Pinpoint the cell where the given text exists, returning its (X, Y) midpoint coordinate. 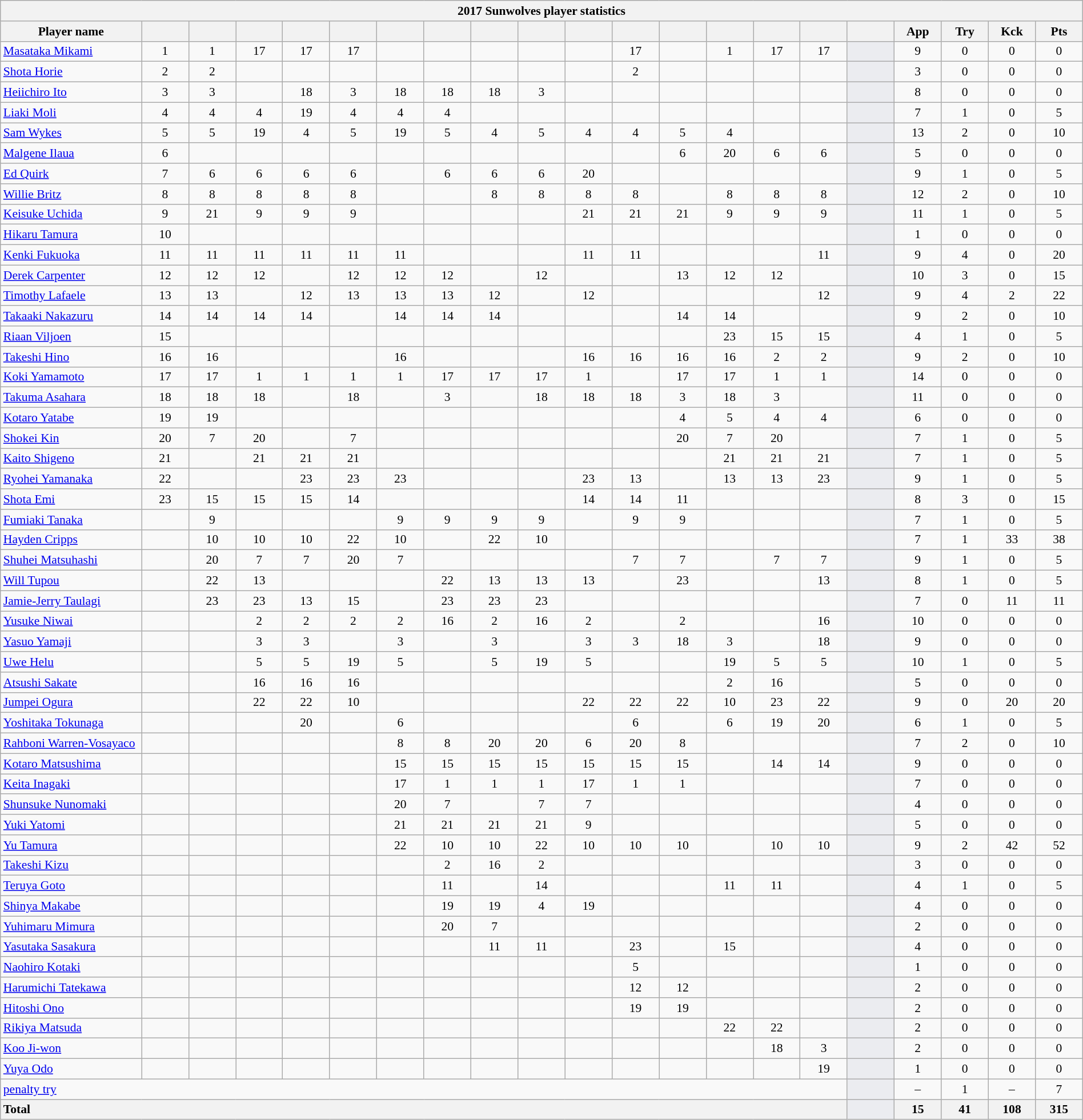
Liaki Moli (71, 113)
Jamie-Jerry Taulagi (71, 601)
108 (1012, 1110)
Kenki Fukuoka (71, 255)
Shota Emi (71, 499)
Shuhei Matsuhashi (71, 560)
Total (424, 1110)
38 (1059, 540)
Willie Britz (71, 194)
Kotaro Yatabe (71, 418)
33 (1012, 540)
Takuma Asahara (71, 398)
penalty try (424, 1089)
Hitoshi Ono (71, 1008)
Takeshi Kizu (71, 865)
Koki Yamamoto (71, 377)
App (918, 31)
Fumiaki Tanaka (71, 520)
2017 Sunwolves player statistics (541, 11)
Shokei Kin (71, 438)
Will Tupou (71, 581)
Ryohei Yamanaka (71, 479)
Player name (71, 31)
Yoshitaka Tokunaga (71, 723)
41 (965, 1110)
Teruya Goto (71, 886)
Takaaki Nakazuru (71, 316)
Yasuo Yamaji (71, 642)
Kck (1012, 31)
315 (1059, 1110)
Kotaro Matsushima (71, 764)
Naohiro Kotaki (71, 968)
Derek Carpenter (71, 275)
Jumpei Ogura (71, 702)
Keita Inagaki (71, 784)
Rahboni Warren-Vosayaco (71, 744)
Hikaru Tamura (71, 235)
Masataka Mikami (71, 51)
Sam Wykes (71, 133)
Yuki Yatomi (71, 825)
Yusuke Niwai (71, 621)
Harumichi Tatekawa (71, 987)
Timothy Lafaele (71, 296)
52 (1059, 845)
Rikiya Matsuda (71, 1028)
Yuhimaru Mimura (71, 926)
Try (965, 31)
Shota Horie (71, 72)
Shinya Makabe (71, 906)
Atsushi Sakate (71, 683)
Ed Quirk (71, 174)
Yuya Odo (71, 1069)
Takeshi Hino (71, 357)
Kaito Shigeno (71, 459)
Malgene Ilaua (71, 154)
Pts (1059, 31)
Heiichiro Ito (71, 93)
Keisuke Uchida (71, 214)
Shunsuke Nunomaki (71, 805)
Riaan Viljoen (71, 336)
Hayden Cripps (71, 540)
Uwe Helu (71, 662)
Yasutaka Sasakura (71, 947)
42 (1012, 845)
Koo Ji-won (71, 1049)
Yu Tamura (71, 845)
